Identify which cell holds the provided text, then report its [X, Y] central coordinate. 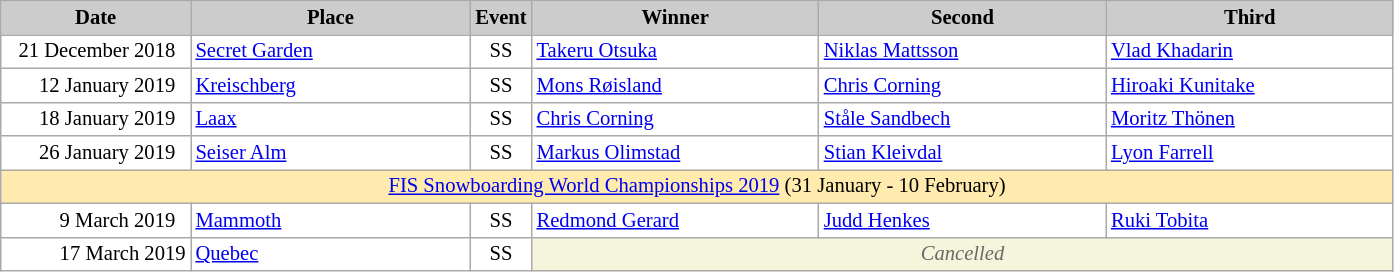
17 March 2019 [96, 254]
Second [962, 17]
26 January 2019 [96, 153]
Event [500, 17]
18 January 2019 [96, 119]
Kreischberg [330, 85]
Seiser Alm [330, 153]
Winner [676, 17]
Cancelled [963, 254]
Date [96, 17]
12 January 2019 [96, 85]
Moritz Thönen [1250, 119]
Niklas Mattsson [962, 51]
Hiroaki Kunitake [1250, 85]
Ruki Tobita [1250, 220]
Redmond Gerard [676, 220]
Vlad Khadarin [1250, 51]
9 March 2019 [96, 220]
Lyon Farrell [1250, 153]
Markus Olimstad [676, 153]
Laax [330, 119]
Secret Garden [330, 51]
Quebec [330, 254]
21 December 2018 [96, 51]
Third [1250, 17]
FIS Snowboarding World Championships 2019 (31 January - 10 February) [698, 186]
Ståle Sandbech [962, 119]
Mons Røisland [676, 85]
Takeru Otsuka [676, 51]
Judd Henkes [962, 220]
Mammoth [330, 220]
Place [330, 17]
Stian Kleivdal [962, 153]
